Capture the cell that displays the provided text and extract its [X, Y] central coordinate. 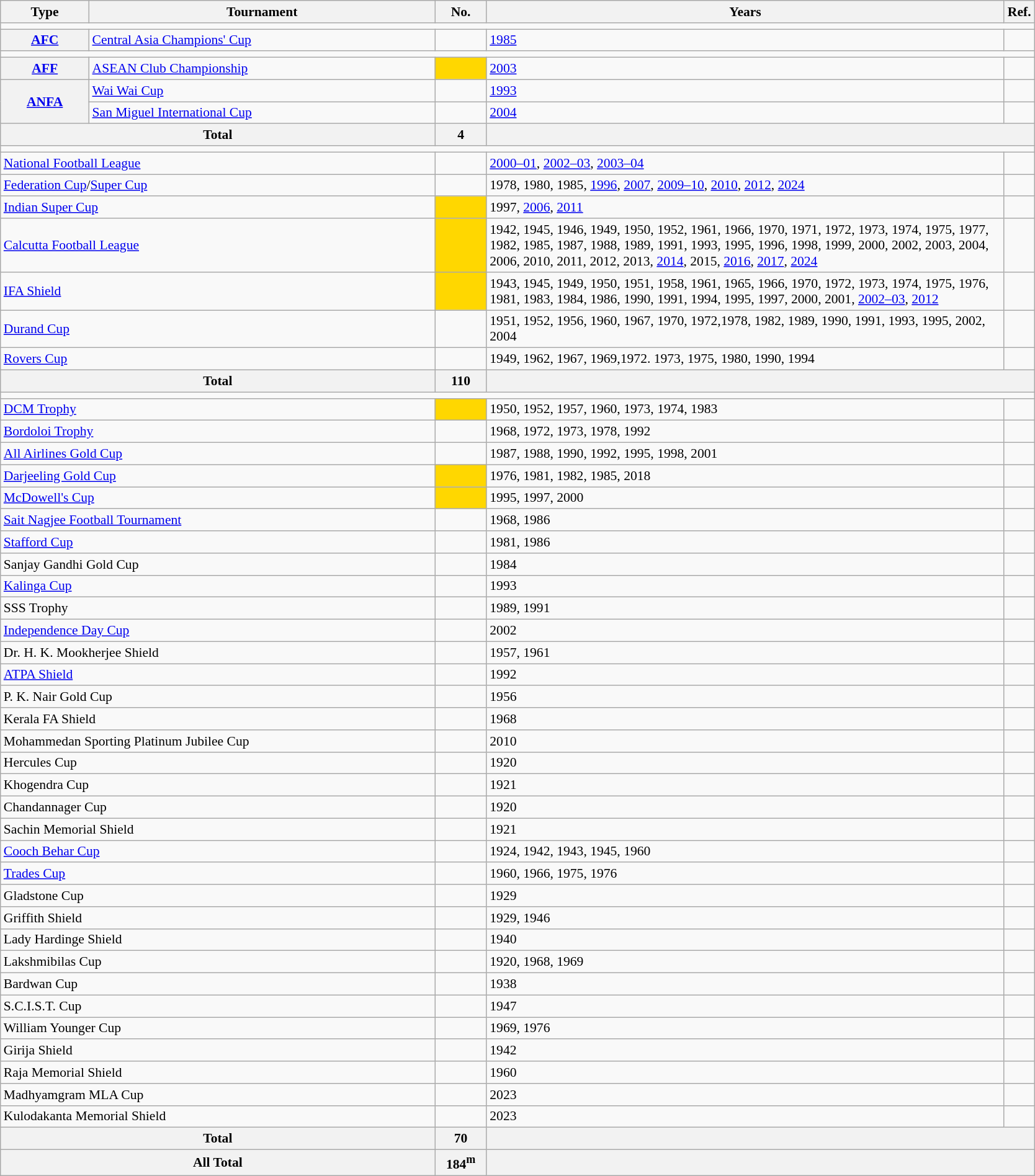
Wai Wai Cup [262, 91]
1942 [745, 1051]
Rovers Cup [218, 359]
Khogendra Cup [218, 785]
Central Asia Champions' Cup [262, 40]
Kulodakanta Memorial Shield [218, 1116]
2002 [745, 631]
Bardwan Cup [218, 984]
Trades Cup [218, 874]
All Airlines Gold Cup [218, 454]
All Total [218, 1162]
2004 [745, 113]
1992 [745, 675]
Kalinga Cup [218, 586]
AFF [45, 69]
1938 [745, 984]
IFA Shield [218, 292]
1960 [745, 1072]
70 [460, 1139]
ANFA [45, 102]
1951, 1952, 1956, 1960, 1967, 1970, 1972,1978, 1982, 1989, 1990, 1991, 1993, 1995, 2002, 2004 [745, 329]
1924, 1942, 1943, 1945, 1960 [745, 852]
Federation Cup/Super Cup [218, 185]
1985 [745, 40]
1969, 1976 [745, 1028]
Raja Memorial Shield [218, 1072]
Cooch Behar Cup [218, 852]
Griffith Shield [218, 918]
1995, 1997, 2000 [745, 498]
McDowell's Cup [218, 498]
No. [460, 12]
1978, 1980, 1985, 1996, 2007, 2009–10, 2010, 2012, 2024 [745, 185]
Calcutta Football League [218, 246]
Lady Hardinge Shield [218, 940]
1984 [745, 564]
San Miguel International Cup [262, 113]
1997, 2006, 2011 [745, 208]
ASEAN Club Championship [262, 69]
Mohammedan Sporting Platinum Jubilee Cup [218, 741]
1968 [745, 719]
Stafford Cup [218, 542]
Girija Shield [218, 1051]
1929, 1946 [745, 918]
Independence Day Cup [218, 631]
Tournament [262, 12]
1981, 1986 [745, 542]
1956 [745, 697]
4 [460, 135]
William Younger Cup [218, 1028]
1987, 1988, 1990, 1992, 1995, 1998, 2001 [745, 454]
Hercules Cup [218, 763]
Durand Cup [218, 329]
1976, 1981, 1982, 1985, 2018 [745, 476]
Kerala FA Shield [218, 719]
Years [745, 12]
DCM Trophy [218, 409]
Madhyamgram MLA Cup [218, 1095]
1920, 1968, 1969 [745, 962]
Sachin Memorial Shield [218, 829]
1968, 1972, 1973, 1978, 1992 [745, 432]
110 [460, 381]
1989, 1991 [745, 608]
1929 [745, 896]
Lakshmibilas Cup [218, 962]
AFC [45, 40]
2003 [745, 69]
SSS Trophy [218, 608]
Darjeeling Gold Cup [218, 476]
Bordoloi Trophy [218, 432]
1940 [745, 940]
S.C.I.S.T. Cup [218, 1006]
Indian Super Cup [218, 208]
1957, 1961 [745, 653]
Sait Nagjee Football Tournament [218, 520]
Chandannager Cup [218, 808]
2000–01, 2002–03, 2003–04 [745, 163]
Dr. H. K. Mookherjee Shield [218, 653]
National Football League [218, 163]
1949, 1962, 1967, 1969,1972. 1973, 1975, 1980, 1990, 1994 [745, 359]
1960, 1966, 1975, 1976 [745, 874]
1968, 1986 [745, 520]
184m [460, 1162]
1947 [745, 1006]
Ref. [1019, 12]
Sanjay Gandhi Gold Cup [218, 564]
Gladstone Cup [218, 896]
ATPA Shield [218, 675]
P. K. Nair Gold Cup [218, 697]
1950, 1952, 1957, 1960, 1973, 1974, 1983 [745, 409]
2010 [745, 741]
Type [45, 12]
